Find where the given text appears and provide that cell's center as (x, y) coordinate. 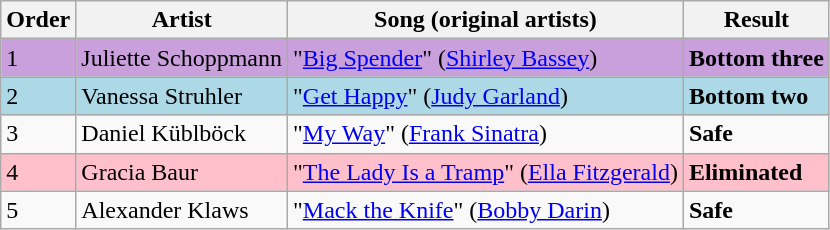
Artist (182, 20)
1 (38, 58)
Vanessa Struhler (182, 96)
"Big Spender" (Shirley Bassey) (486, 58)
Daniel Küblböck (182, 134)
Bottom three (756, 58)
Eliminated (756, 172)
"Mack the Knife" (Bobby Darin) (486, 210)
Gracia Baur (182, 172)
"Get Happy" (Judy Garland) (486, 96)
3 (38, 134)
Juliette Schoppmann (182, 58)
Result (756, 20)
"My Way" (Frank Sinatra) (486, 134)
2 (38, 96)
5 (38, 210)
Bottom two (756, 96)
4 (38, 172)
"The Lady Is a Tramp" (Ella Fitzgerald) (486, 172)
Alexander Klaws (182, 210)
Song (original artists) (486, 20)
Order (38, 20)
